Determine the (X, Y) coordinate at the center of the cell enclosing the given text.  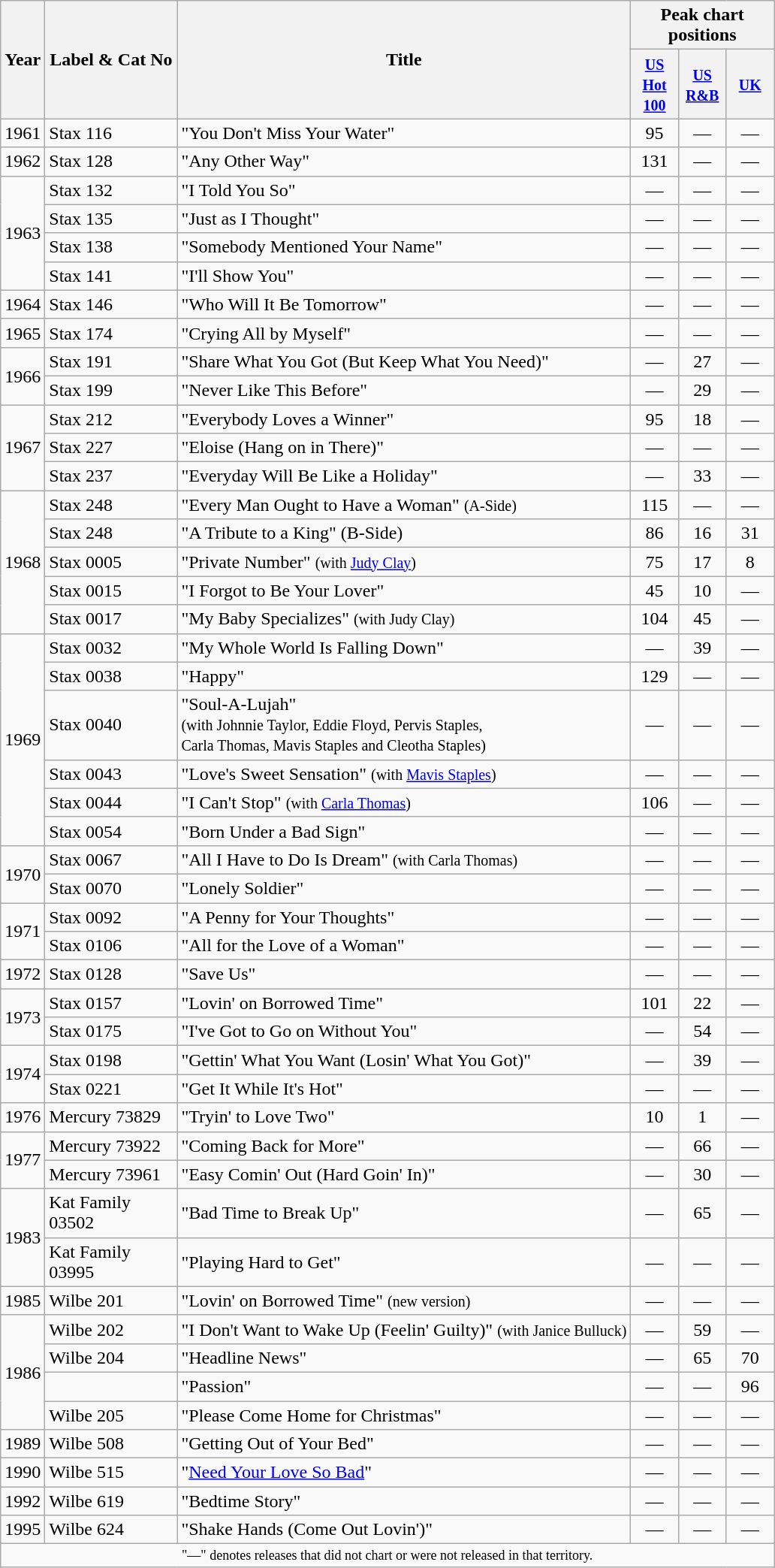
22 (702, 1003)
106 (655, 802)
29 (702, 390)
129 (655, 676)
1971 (23, 932)
1995 (23, 1530)
"Born Under a Bad Sign" (404, 831)
16 (702, 533)
UK (750, 84)
Stax 138 (111, 247)
Stax 0043 (111, 774)
"You Don't Miss Your Water" (404, 133)
75 (655, 562)
"I'll Show You" (404, 276)
1964 (23, 304)
Wilbe 624 (111, 1530)
"Lovin' on Borrowed Time" (new version) (404, 1301)
31 (750, 533)
"Gettin' What You Want (Losin' What You Got)" (404, 1060)
"Somebody Mentioned Your Name" (404, 247)
"Playing Hard to Get" (404, 1262)
"Happy" (404, 676)
Stax 237 (111, 476)
1983 (23, 1237)
Stax 0044 (111, 802)
"Everybody Loves a Winner" (404, 418)
Wilbe 204 (111, 1358)
"A Penny for Your Thoughts" (404, 917)
27 (702, 361)
1973 (23, 1017)
"Bedtime Story" (404, 1501)
Wilbe 205 (111, 1415)
Stax 0092 (111, 917)
Stax 0128 (111, 974)
Stax 128 (111, 162)
Stax 0054 (111, 831)
1963 (23, 233)
Stax 141 (111, 276)
"Getting Out of Your Bed" (404, 1444)
Stax 0067 (111, 860)
66 (702, 1146)
"I Forgot to Be Your Lover" (404, 591)
"Shake Hands (Come Out Lovin')" (404, 1530)
96 (750, 1386)
"Soul-A-Lujah" (with Johnnie Taylor, Eddie Floyd, Pervis Staples, Carla Thomas, Mavis Staples and Cleotha Staples) (404, 725)
1962 (23, 162)
70 (750, 1358)
"Private Number" (with Judy Clay) (404, 562)
Stax 0040 (111, 725)
Stax 0005 (111, 562)
US R&B (702, 84)
Mercury 73961 (111, 1174)
1969 (23, 739)
Wilbe 508 (111, 1444)
"My Whole World Is Falling Down" (404, 648)
US Hot 100 (655, 84)
"All for the Love of a Woman" (404, 946)
"I Don't Want to Wake Up (Feelin' Guilty)" (with Janice Bulluck) (404, 1329)
1968 (23, 562)
1989 (23, 1444)
131 (655, 162)
"Crying All by Myself" (404, 333)
"Headline News" (404, 1358)
Stax 0221 (111, 1089)
Peak chart positions (703, 26)
1966 (23, 376)
Kat Family 03502 (111, 1213)
1961 (23, 133)
"Easy Comin' Out (Hard Goin' In)" (404, 1174)
Stax 132 (111, 190)
"Lovin' on Borrowed Time" (404, 1003)
Stax 0106 (111, 946)
"Everyday Will Be Like a Holiday" (404, 476)
"Save Us" (404, 974)
1965 (23, 333)
Year (23, 60)
"My Baby Specializes" (with Judy Clay) (404, 619)
Stax 0157 (111, 1003)
1977 (23, 1160)
1 (702, 1117)
Stax 227 (111, 448)
18 (702, 418)
Stax 0032 (111, 648)
Stax 0198 (111, 1060)
101 (655, 1003)
1985 (23, 1301)
1972 (23, 974)
Stax 0017 (111, 619)
Stax 199 (111, 390)
Stax 0038 (111, 676)
"Coming Back for More" (404, 1146)
86 (655, 533)
Stax 191 (111, 361)
Stax 174 (111, 333)
8 (750, 562)
1967 (23, 447)
"Passion" (404, 1386)
Mercury 73922 (111, 1146)
"Need Your Love So Bad" (404, 1473)
1976 (23, 1117)
"Lonely Soldier" (404, 888)
Title (404, 60)
"Tryin' to Love Two" (404, 1117)
"Share What You Got (But Keep What You Need)" (404, 361)
33 (702, 476)
"I Can't Stop" (with Carla Thomas) (404, 802)
"I've Got to Go on Without You" (404, 1032)
1990 (23, 1473)
Stax 0015 (111, 591)
"Love's Sweet Sensation" (with Mavis Staples) (404, 774)
"Eloise (Hang on in There)" (404, 448)
"Every Man Ought to Have a Woman" (A-Side) (404, 505)
115 (655, 505)
Stax 212 (111, 418)
Stax 146 (111, 304)
Stax 0175 (111, 1032)
Stax 0070 (111, 888)
30 (702, 1174)
Wilbe 515 (111, 1473)
1974 (23, 1074)
"Please Come Home for Christmas" (404, 1415)
"Any Other Way" (404, 162)
Label & Cat No (111, 60)
"Just as I Thought" (404, 219)
Wilbe 201 (111, 1301)
1970 (23, 874)
"Get It While It's Hot" (404, 1089)
59 (702, 1329)
"Bad Time to Break Up" (404, 1213)
1992 (23, 1501)
"I Told You So" (404, 190)
Wilbe 202 (111, 1329)
Stax 135 (111, 219)
"Never Like This Before" (404, 390)
17 (702, 562)
Stax 116 (111, 133)
"Who Will It Be Tomorrow" (404, 304)
"—" denotes releases that did not chart or were not released in that territory. (387, 1555)
"A Tribute to a King" (B-Side) (404, 533)
Wilbe 619 (111, 1501)
Kat Family 03995 (111, 1262)
Mercury 73829 (111, 1117)
104 (655, 619)
54 (702, 1032)
1986 (23, 1372)
"All I Have to Do Is Dream" (with Carla Thomas) (404, 860)
